Find where the given text appears and provide that cell's center as [x, y] coordinate. 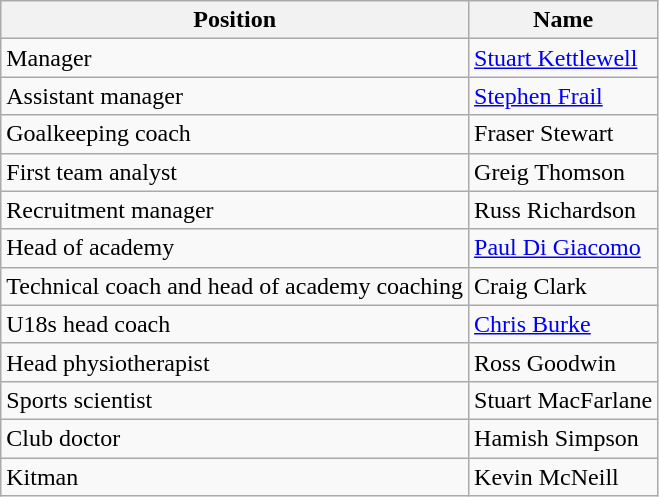
Recruitment manager [235, 210]
Stuart MacFarlane [564, 400]
Stephen Frail [564, 96]
Sports scientist [235, 400]
Fraser Stewart [564, 134]
Paul Di Giacomo [564, 248]
First team analyst [235, 172]
Head physiotherapist [235, 362]
Name [564, 20]
Manager [235, 58]
Ross Goodwin [564, 362]
Kitman [235, 477]
Greig Thomson [564, 172]
Club doctor [235, 438]
Stuart Kettlewell [564, 58]
Kevin McNeill [564, 477]
Hamish Simpson [564, 438]
Position [235, 20]
U18s head coach [235, 324]
Head of academy [235, 248]
Assistant manager [235, 96]
Russ Richardson [564, 210]
Craig Clark [564, 286]
Goalkeeping coach [235, 134]
Technical coach and head of academy coaching [235, 286]
Chris Burke [564, 324]
